Capture the cell that displays the provided text and extract its [x, y] central coordinate. 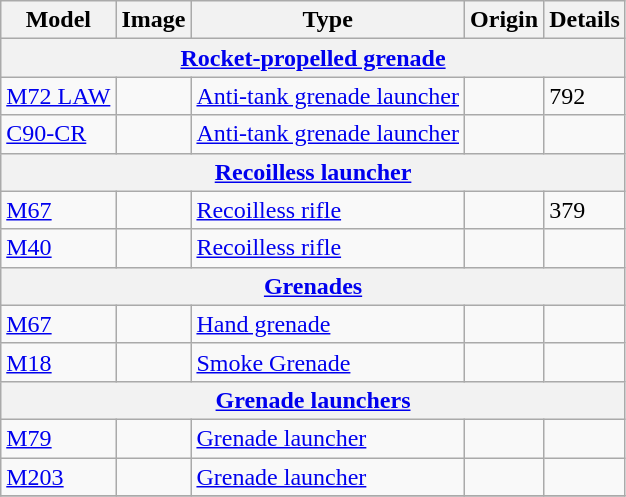
Hand grenade [328, 324]
Origin [504, 20]
M40 [58, 248]
379 [585, 210]
C90-CR [58, 134]
Smoke Grenade [328, 362]
Image [154, 20]
Details [585, 20]
Rocket-propelled grenade [314, 58]
792 [585, 96]
M203 [58, 477]
Grenade launchers [314, 400]
Type [328, 20]
Recoilless launcher [314, 172]
Model [58, 20]
M79 [58, 438]
M72 LAW [58, 96]
M18 [58, 362]
Grenades [314, 286]
